Output the (X, Y) coordinate of the center of the cell containing the given text.  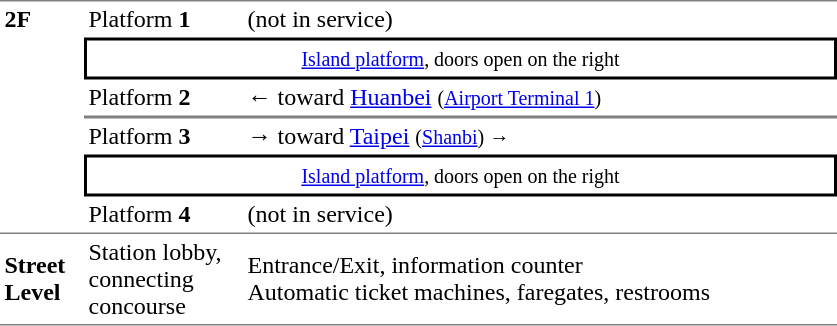
Platform 1 (164, 19)
Station lobby, connecting concourse (164, 280)
Platform 2 (164, 99)
Street Level (42, 280)
2F (42, 117)
← toward Huanbei (Airport Terminal 1) (540, 99)
→ toward Taipei (Shanbi) → (540, 136)
Platform 4 (164, 215)
Entrance/Exit, information counterAutomatic ticket machines, faregates, restrooms (540, 280)
Platform 3 (164, 136)
